Capture the cell that displays the provided text and extract its (X, Y) central coordinate. 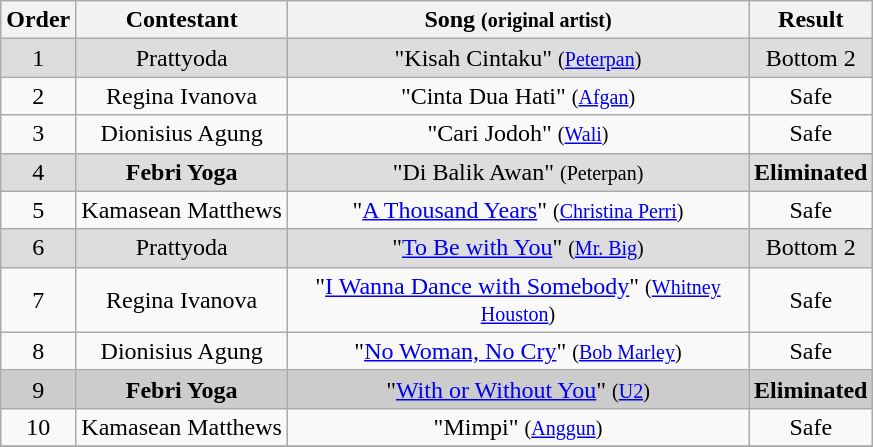
"Cinta Dua Hati" (Afgan) (518, 96)
"Mimpi" (Anggun) (518, 427)
"To Be with You" (Mr. Big) (518, 248)
Order (38, 20)
1 (38, 58)
7 (38, 300)
Contestant (182, 20)
4 (38, 172)
6 (38, 248)
8 (38, 351)
Song (original artist) (518, 20)
"With or Without You" (U2) (518, 389)
"Cari Jodoh" (Wali) (518, 134)
5 (38, 210)
"I Wanna Dance with Somebody" (Whitney Houston) (518, 300)
"Kisah Cintaku" (Peterpan) (518, 58)
"No Woman, No Cry" (Bob Marley) (518, 351)
3 (38, 134)
10 (38, 427)
9 (38, 389)
2 (38, 96)
"A Thousand Years" (Christina Perri) (518, 210)
"Di Balik Awan" (Peterpan) (518, 172)
Result (811, 20)
